Return the [x, y] coordinate for the center point of the cell that contains the specified text.  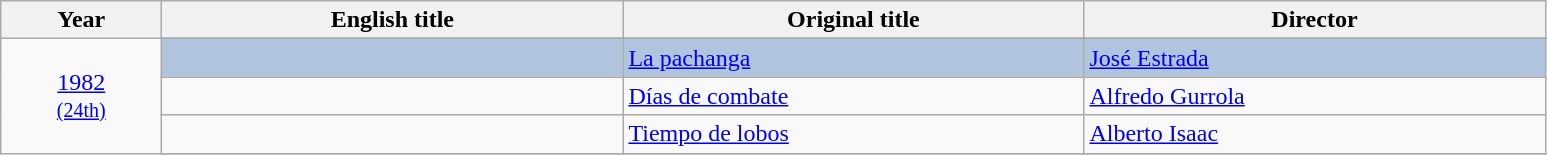
Alberto Isaac [1314, 134]
Días de combate [854, 96]
La pachanga [854, 58]
José Estrada [1314, 58]
1982(24th) [82, 96]
Original title [854, 20]
English title [392, 20]
Year [82, 20]
Director [1314, 20]
Tiempo de lobos [854, 134]
Alfredo Gurrola [1314, 96]
